Output the [X, Y] coordinate of the center of the cell containing the given text.  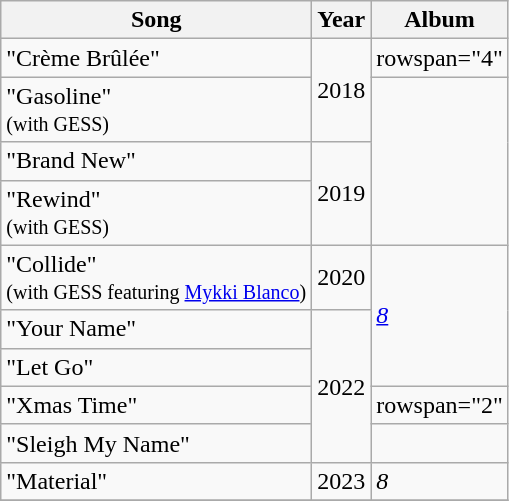
Song [156, 20]
"Gasoline"(with GESS) [156, 110]
rowspan="2" [440, 405]
"Rewind"(with GESS) [156, 212]
"Material" [156, 481]
2023 [342, 481]
rowspan="4" [440, 58]
"Crème Brûlée" [156, 58]
"Collide"(with GESS featuring Mykki Blanco) [156, 278]
2022 [342, 386]
"Sleigh My Name" [156, 443]
"Brand New" [156, 161]
2019 [342, 194]
"Xmas Time" [156, 405]
Album [440, 20]
"Your Name" [156, 329]
"Let Go" [156, 367]
2018 [342, 90]
Year [342, 20]
2020 [342, 278]
